Output the (x, y) coordinate of the center of the cell containing the given text.  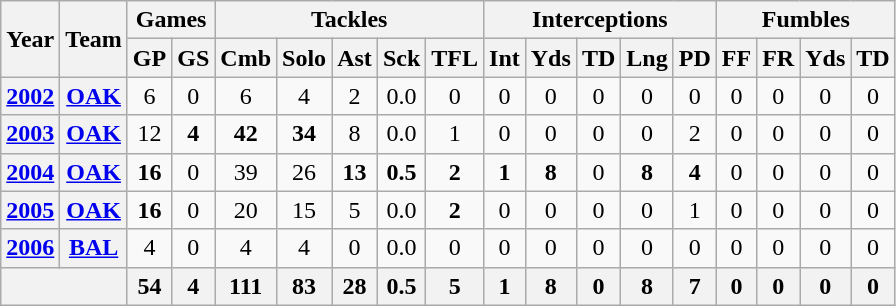
TFL (455, 58)
Games (170, 20)
13 (355, 172)
GS (194, 58)
FF (736, 58)
20 (246, 210)
BAL (94, 248)
Sck (401, 58)
15 (304, 210)
Solo (304, 58)
Fumbles (806, 20)
2003 (30, 134)
28 (355, 286)
34 (304, 134)
2005 (30, 210)
GP (149, 58)
Team (94, 39)
83 (304, 286)
Tackles (350, 20)
54 (149, 286)
111 (246, 286)
Lng (647, 58)
42 (246, 134)
Cmb (246, 58)
FR (778, 58)
Ast (355, 58)
Year (30, 39)
39 (246, 172)
26 (304, 172)
Interceptions (600, 20)
2002 (30, 96)
7 (694, 286)
Int (505, 58)
12 (149, 134)
2004 (30, 172)
2006 (30, 248)
PD (694, 58)
